Locate the cell with the specified text and output its (x, y) center coordinate. 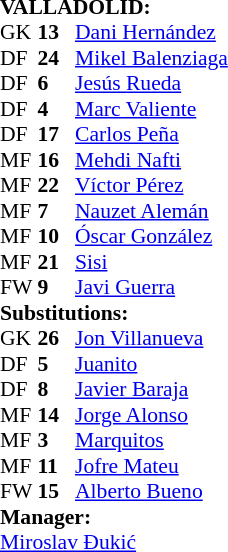
16 (57, 160)
Sisi (152, 262)
Víctor Pérez (152, 185)
Jorge Alonso (152, 415)
14 (57, 415)
Mehdi Nafti (152, 160)
Nauzet Alemán (152, 211)
9 (57, 287)
Substitutions: (114, 313)
6 (57, 83)
Marc Valiente (152, 109)
10 (57, 237)
Jon Villanueva (152, 339)
Javier Baraja (152, 389)
21 (57, 262)
5 (57, 364)
24 (57, 58)
11 (57, 466)
17 (57, 135)
Juanito (152, 364)
Jofre Mateu (152, 466)
Óscar González (152, 237)
26 (57, 339)
Alberto Bueno (152, 491)
Marquitos (152, 441)
Manager: (114, 517)
7 (57, 211)
13 (57, 33)
8 (57, 389)
4 (57, 109)
22 (57, 185)
15 (57, 491)
Carlos Peña (152, 135)
Javi Guerra (152, 287)
Dani Hernández (152, 33)
Jesús Rueda (152, 83)
Mikel Balenziaga (152, 58)
3 (57, 441)
